Locate the cell with the specified text and output its [X, Y] center coordinate. 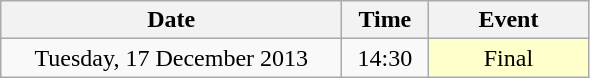
Date [172, 20]
Final [508, 58]
Time [385, 20]
Tuesday, 17 December 2013 [172, 58]
Event [508, 20]
14:30 [385, 58]
